Output the (x, y) coordinate of the center of the cell containing the given text.  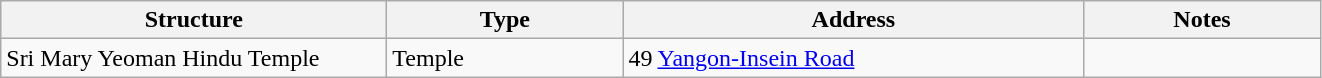
Sri Mary Yeoman Hindu Temple (194, 58)
Structure (194, 20)
Temple (505, 58)
Type (505, 20)
Address (854, 20)
49 Yangon-Insein Road (854, 58)
Notes (1202, 20)
